Identify which cell holds the provided text, then report its [x, y] central coordinate. 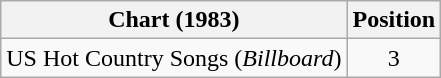
Position [394, 20]
US Hot Country Songs (Billboard) [174, 58]
Chart (1983) [174, 20]
3 [394, 58]
